Scan for the cell matching the given text and deliver its (x, y) coordinate at center. 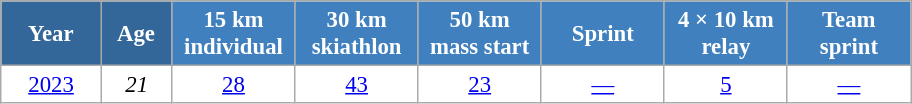
23 (480, 85)
2023 (52, 85)
Sprint (602, 34)
28 (234, 85)
15 km individual (234, 34)
5 (726, 85)
Year (52, 34)
43 (356, 85)
Age (136, 34)
Team sprint (848, 34)
30 km skiathlon (356, 34)
50 km mass start (480, 34)
4 × 10 km relay (726, 34)
21 (136, 85)
